Return the [x, y] coordinate for the center point of the cell that contains the specified text.  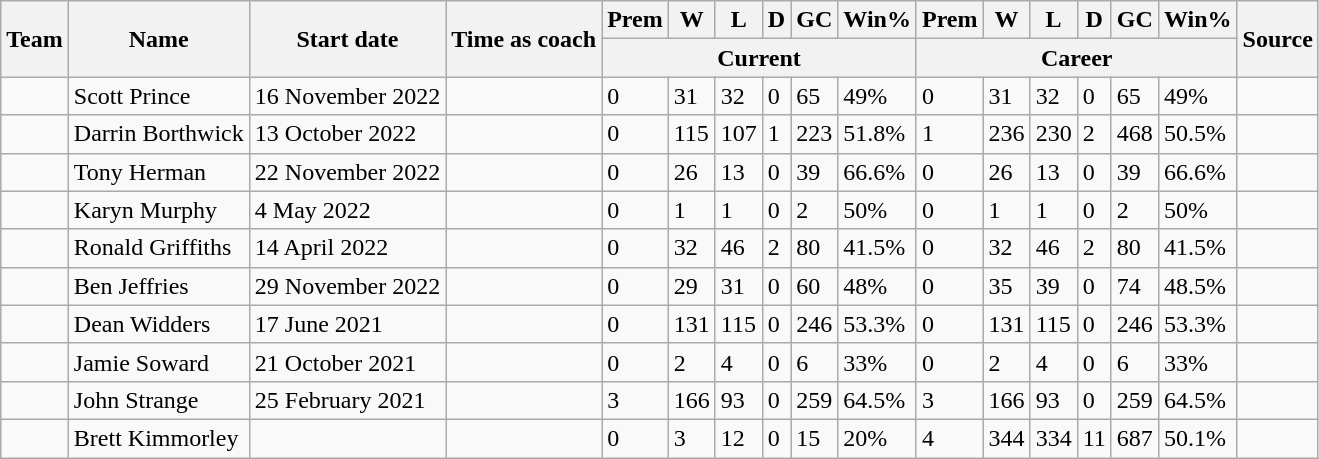
12 [738, 438]
13 October 2022 [347, 134]
22 November 2022 [347, 172]
Dean Widders [158, 324]
29 November 2022 [347, 286]
21 October 2021 [347, 362]
Team [35, 39]
17 June 2021 [347, 324]
Start date [347, 39]
John Strange [158, 400]
14 April 2022 [347, 248]
4 May 2022 [347, 210]
Time as coach [524, 39]
16 November 2022 [347, 96]
50.5% [1198, 134]
334 [1054, 438]
Tony Herman [158, 172]
Jamie Soward [158, 362]
Ronald Griffiths [158, 248]
223 [814, 134]
Name [158, 39]
25 February 2021 [347, 400]
48.5% [1198, 286]
230 [1054, 134]
Career [1076, 58]
Scott Prince [158, 96]
Brett Kimmorley [158, 438]
35 [1006, 286]
11 [1094, 438]
51.8% [878, 134]
74 [1134, 286]
Ben Jeffries [158, 286]
50.1% [1198, 438]
236 [1006, 134]
Source [1278, 39]
468 [1134, 134]
60 [814, 286]
107 [738, 134]
Current [760, 58]
344 [1006, 438]
29 [692, 286]
687 [1134, 438]
48% [878, 286]
Karyn Murphy [158, 210]
15 [814, 438]
Darrin Borthwick [158, 134]
20% [878, 438]
